Locate the cell with the specified text and output its [X, Y] center coordinate. 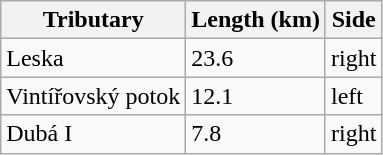
Dubá I [94, 134]
Length (km) [256, 20]
Vintířovský potok [94, 96]
Tributary [94, 20]
23.6 [256, 58]
Side [353, 20]
7.8 [256, 134]
12.1 [256, 96]
Leska [94, 58]
left [353, 96]
